Determine the [X, Y] coordinate at the center of the cell enclosing the given text.  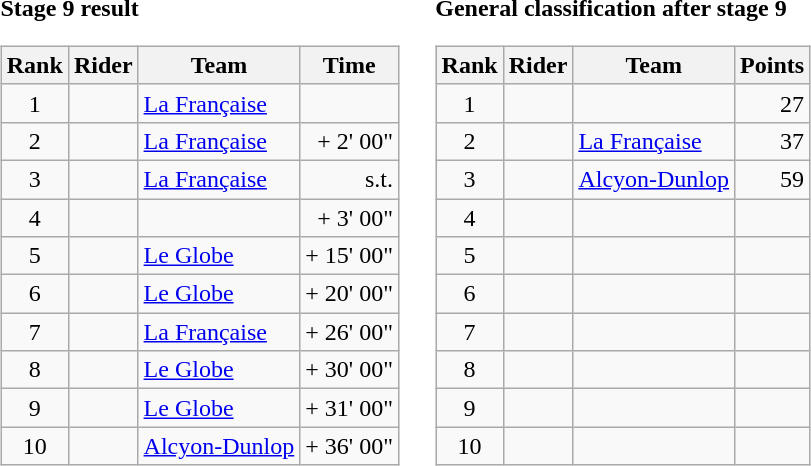
27 [772, 103]
s.t. [350, 179]
Time [350, 65]
+ 2' 00" [350, 141]
Points [772, 65]
+ 3' 00" [350, 217]
+ 36' 00" [350, 446]
+ 20' 00" [350, 294]
37 [772, 141]
+ 30' 00" [350, 370]
+ 31' 00" [350, 408]
+ 15' 00" [350, 256]
59 [772, 179]
+ 26' 00" [350, 332]
